Pinpoint the cell where the given text exists, returning its (x, y) midpoint coordinate. 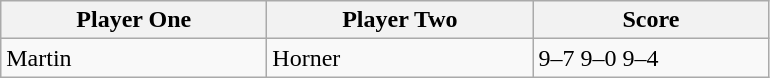
Horner (400, 58)
9–7 9–0 9–4 (651, 58)
Player Two (400, 20)
Martin (134, 58)
Score (651, 20)
Player One (134, 20)
